Locate the cell with the specified text and output its [X, Y] center coordinate. 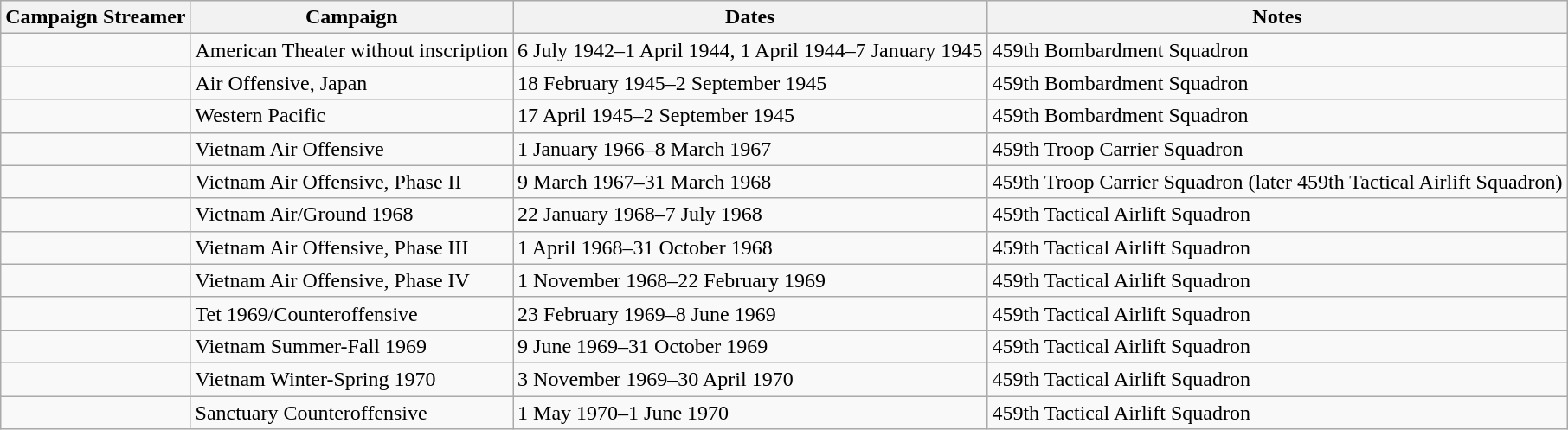
Vietnam Air Offensive, Phase III [351, 247]
17 April 1945–2 September 1945 [750, 116]
Vietnam Air Offensive, Phase IV [351, 280]
6 July 1942–1 April 1944, 1 April 1944–7 January 1945 [750, 50]
Vietnam Summer-Fall 1969 [351, 346]
Dates [750, 17]
1 November 1968–22 February 1969 [750, 280]
23 February 1969–8 June 1969 [750, 313]
Air Offensive, Japan [351, 83]
9 June 1969–31 October 1969 [750, 346]
Notes [1277, 17]
1 January 1966–8 March 1967 [750, 149]
22 January 1968–7 July 1968 [750, 215]
459th Troop Carrier Squadron (later 459th Tactical Airlift Squadron) [1277, 182]
459th Troop Carrier Squadron [1277, 149]
Vietnam Winter-Spring 1970 [351, 379]
Tet 1969/Counteroffensive [351, 313]
18 February 1945–2 September 1945 [750, 83]
Vietnam Air Offensive [351, 149]
9 March 1967–31 March 1968 [750, 182]
Western Pacific [351, 116]
Vietnam Air/Ground 1968 [351, 215]
Campaign [351, 17]
1 May 1970–1 June 1970 [750, 413]
3 November 1969–30 April 1970 [750, 379]
Vietnam Air Offensive, Phase II [351, 182]
American Theater without inscription [351, 50]
1 April 1968–31 October 1968 [750, 247]
Campaign Streamer [95, 17]
Sanctuary Counteroffensive [351, 413]
